Provide the [x, y] coordinate of the cell's center where the given text is located.  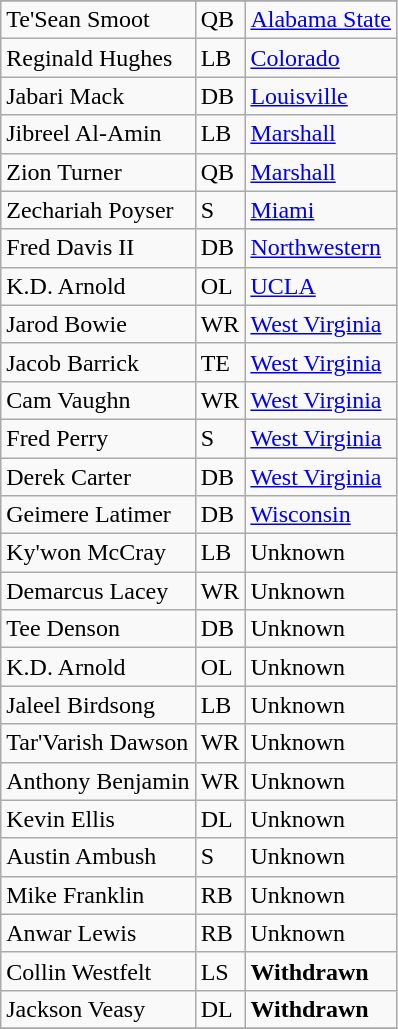
Jarod Bowie [98, 324]
Geimere Latimer [98, 515]
Jabari Mack [98, 96]
Anwar Lewis [98, 933]
Demarcus Lacey [98, 591]
TE [220, 362]
LS [220, 971]
Fred Perry [98, 438]
Jacob Barrick [98, 362]
Louisville [321, 96]
Cam Vaughn [98, 400]
Reginald Hughes [98, 58]
Zechariah Poyser [98, 210]
Miami [321, 210]
Colorado [321, 58]
UCLA [321, 286]
Anthony Benjamin [98, 781]
Jaleel Birdsong [98, 705]
Jibreel Al-Amin [98, 134]
Mike Franklin [98, 895]
Tee Denson [98, 629]
Derek Carter [98, 477]
Fred Davis II [98, 248]
Northwestern [321, 248]
Collin Westfelt [98, 971]
Alabama State [321, 20]
Zion Turner [98, 172]
Kevin Ellis [98, 819]
Jackson Veasy [98, 1009]
Ky'won McCray [98, 553]
Tar'Varish Dawson [98, 743]
Wisconsin [321, 515]
Te'Sean Smoot [98, 20]
Austin Ambush [98, 857]
